Capture the cell that displays the provided text and extract its [x, y] central coordinate. 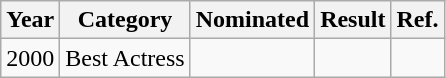
Year [30, 20]
Nominated [252, 20]
2000 [30, 58]
Best Actress [125, 58]
Ref. [418, 20]
Category [125, 20]
Result [353, 20]
